Search for the cell housing the specified text and yield its (X, Y) center coordinate. 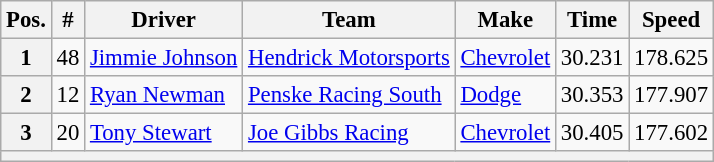
Hendrick Motorsports (349, 58)
Joe Gibbs Racing (349, 133)
Driver (164, 20)
48 (68, 58)
30.405 (592, 133)
1 (26, 58)
Pos. (26, 20)
2 (26, 95)
30.353 (592, 95)
Speed (672, 20)
Time (592, 20)
Jimmie Johnson (164, 58)
# (68, 20)
Team (349, 20)
Make (505, 20)
178.625 (672, 58)
30.231 (592, 58)
177.602 (672, 133)
20 (68, 133)
Penske Racing South (349, 95)
177.907 (672, 95)
Ryan Newman (164, 95)
3 (26, 133)
Dodge (505, 95)
12 (68, 95)
Tony Stewart (164, 133)
